Provide the [x, y] coordinate of the cell's center where the given text is located.  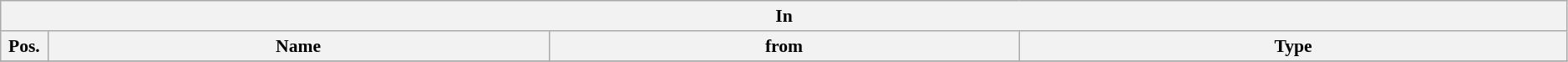
from [784, 46]
Pos. [24, 46]
In [784, 16]
Type [1293, 46]
Name [298, 46]
